Find where the given text appears and provide that cell's center as [X, Y] coordinate. 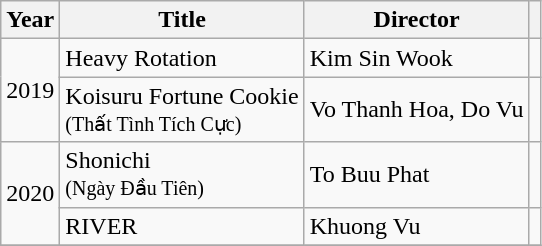
Koisuru Fortune Cookie (Thất Tình Tích Cực) [182, 110]
Heavy Rotation [182, 58]
Director [416, 20]
2019 [30, 90]
2020 [30, 194]
Shonichi (Ngày Đầu Tiên) [182, 174]
Year [30, 20]
To Buu Phat [416, 174]
Vo Thanh Hoa, Do Vu [416, 110]
RIVER [182, 226]
Khuong Vu [416, 226]
Title [182, 20]
Kim Sin Wook [416, 58]
